Output the (X, Y) coordinate of the center of the cell containing the given text.  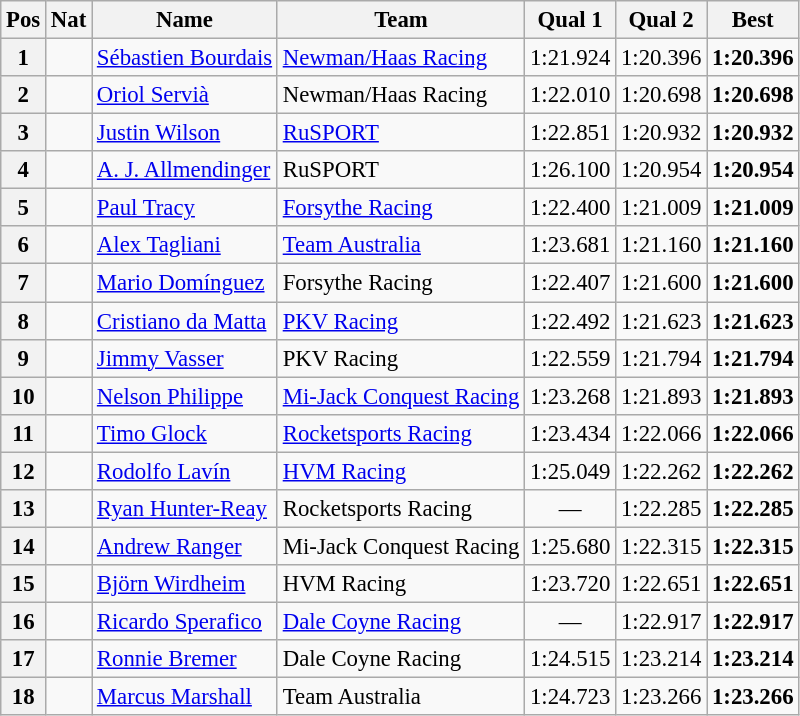
5 (24, 208)
Ricardo Sperafico (185, 621)
1:25.049 (570, 471)
Nelson Philippe (185, 396)
1:26.100 (570, 170)
Björn Wirdheim (185, 584)
Pos (24, 20)
Paul Tracy (185, 208)
15 (24, 584)
Ryan Hunter-Reay (185, 509)
Justin Wilson (185, 133)
18 (24, 697)
1:23.268 (570, 396)
16 (24, 621)
1:25.680 (570, 546)
6 (24, 245)
2 (24, 95)
Alex Tagliani (185, 245)
11 (24, 433)
Team (400, 20)
Jimmy Vasser (185, 358)
3 (24, 133)
8 (24, 321)
Cristiano da Matta (185, 321)
10 (24, 396)
Marcus Marshall (185, 697)
1:22.559 (570, 358)
9 (24, 358)
A. J. Allmendinger (185, 170)
Rodolfo Lavín (185, 471)
1:22.851 (570, 133)
Timo Glock (185, 433)
1:22.400 (570, 208)
1:23.681 (570, 245)
Nat (69, 20)
12 (24, 471)
1:24.515 (570, 659)
14 (24, 546)
Qual 2 (662, 20)
1:22.492 (570, 321)
17 (24, 659)
Ronnie Bremer (185, 659)
1:23.434 (570, 433)
Best (753, 20)
7 (24, 283)
Oriol Servià (185, 95)
13 (24, 509)
1 (24, 58)
Mario Domínguez (185, 283)
1:21.924 (570, 58)
1:22.010 (570, 95)
Qual 1 (570, 20)
Name (185, 20)
Sébastien Bourdais (185, 58)
1:24.723 (570, 697)
Andrew Ranger (185, 546)
1:22.407 (570, 283)
1:23.720 (570, 584)
4 (24, 170)
